Identify which cell holds the provided text, then report its [X, Y] central coordinate. 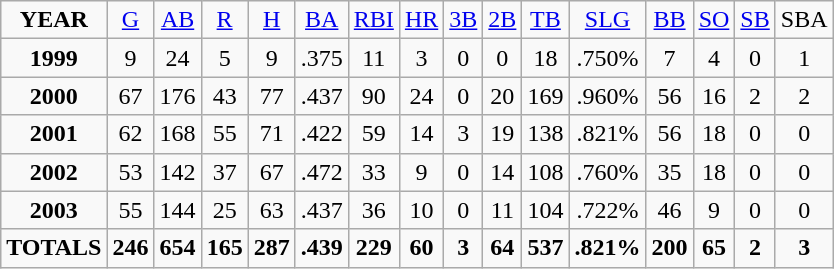
1 [804, 58]
2002 [54, 172]
144 [178, 210]
33 [374, 172]
.960% [608, 96]
37 [224, 172]
53 [130, 172]
.422 [322, 134]
71 [272, 134]
.439 [322, 248]
.375 [322, 58]
TB [546, 20]
TOTALS [54, 248]
.472 [322, 172]
287 [272, 248]
G [130, 20]
SLG [608, 20]
169 [546, 96]
SBA [804, 20]
168 [178, 134]
43 [224, 96]
63 [272, 210]
16 [714, 96]
138 [546, 134]
65 [714, 248]
108 [546, 172]
2000 [54, 96]
60 [421, 248]
176 [178, 96]
HR [421, 20]
35 [670, 172]
2001 [54, 134]
25 [224, 210]
62 [130, 134]
.722% [608, 210]
46 [670, 210]
200 [670, 248]
142 [178, 172]
7 [670, 58]
59 [374, 134]
19 [502, 134]
10 [421, 210]
AB [178, 20]
2B [502, 20]
20 [502, 96]
BA [322, 20]
537 [546, 248]
64 [502, 248]
654 [178, 248]
4 [714, 58]
YEAR [54, 20]
165 [224, 248]
H [272, 20]
2003 [54, 210]
RBI [374, 20]
5 [224, 58]
1999 [54, 58]
3B [464, 20]
SO [714, 20]
SB [755, 20]
BB [670, 20]
246 [130, 248]
.750% [608, 58]
229 [374, 248]
.760% [608, 172]
R [224, 20]
90 [374, 96]
36 [374, 210]
77 [272, 96]
104 [546, 210]
